Pinpoint the cell where the given text exists, returning its [x, y] midpoint coordinate. 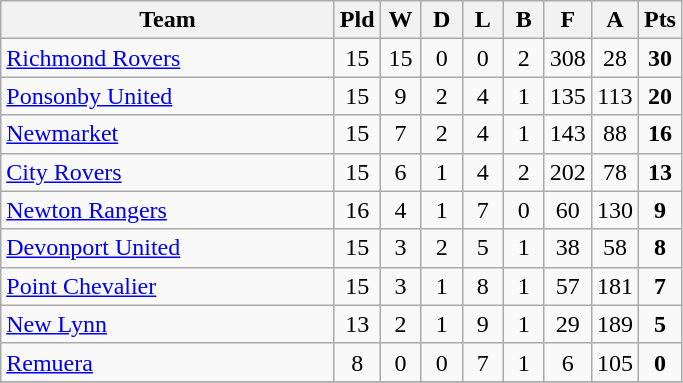
135 [568, 96]
F [568, 20]
B [524, 20]
130 [614, 210]
58 [614, 248]
D [442, 20]
Ponsonby United [168, 96]
30 [660, 58]
60 [568, 210]
189 [614, 324]
Richmond Rovers [168, 58]
Point Chevalier [168, 286]
A [614, 20]
202 [568, 172]
Devonport United [168, 248]
143 [568, 134]
181 [614, 286]
Remuera [168, 362]
L [482, 20]
Newton Rangers [168, 210]
20 [660, 96]
Pld [357, 20]
28 [614, 58]
78 [614, 172]
Newmarket [168, 134]
57 [568, 286]
29 [568, 324]
Pts [660, 20]
W [400, 20]
Team [168, 20]
113 [614, 96]
308 [568, 58]
105 [614, 362]
City Rovers [168, 172]
88 [614, 134]
38 [568, 248]
New Lynn [168, 324]
